Capture the cell that displays the provided text and extract its (X, Y) central coordinate. 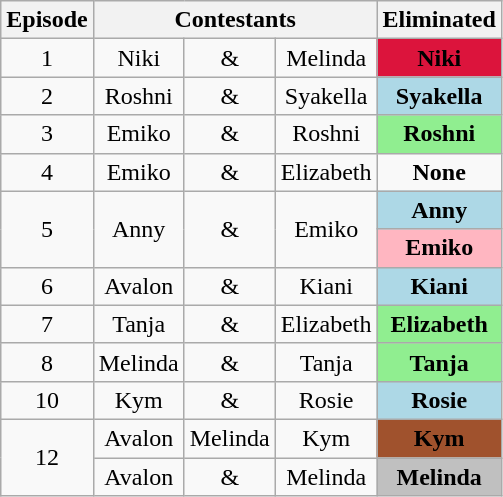
7 (47, 324)
5 (47, 229)
6 (47, 286)
4 (47, 172)
10 (47, 400)
Contestants (235, 20)
1 (47, 58)
12 (47, 457)
Episode (47, 20)
Eliminated (439, 20)
3 (47, 134)
8 (47, 362)
2 (47, 96)
None (439, 172)
